Return (X, Y) of the center of cell containing provided text 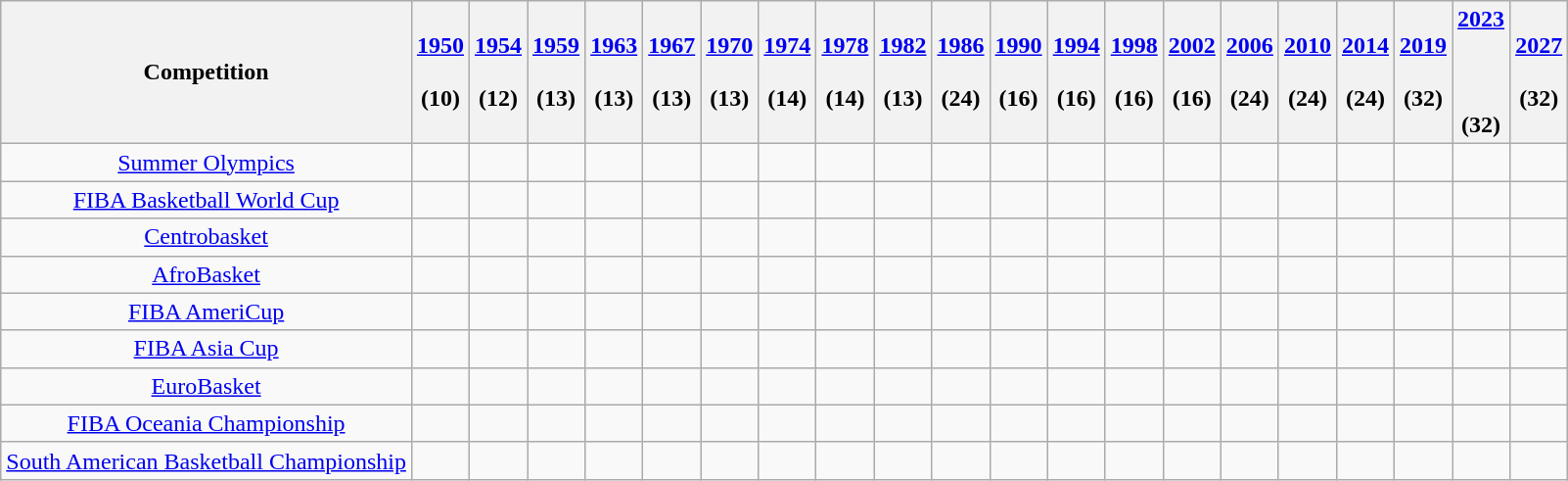
FIBA AmeriCup (207, 312)
Summer Olympics (207, 163)
2019(32) (1423, 72)
1986(24) (961, 72)
FIBA Basketball World Cup (207, 200)
1970(13) (730, 72)
FIBA Asia Cup (207, 349)
2006(24) (1249, 72)
1990(16) (1018, 72)
1982(13) (902, 72)
1974(14) (787, 72)
1959(13) (556, 72)
Competition (207, 72)
1994(16) (1077, 72)
Centrobasket (207, 237)
1954(12) (499, 72)
2023(32) (1482, 72)
1967(13) (671, 72)
2014(24) (1364, 72)
AfroBasket (207, 274)
EuroBasket (207, 386)
2002(16) (1192, 72)
FIBA Oceania Championship (207, 423)
1963(13) (615, 72)
2027(32) (1539, 72)
South American Basketball Championship (207, 460)
1978(14) (846, 72)
1950(10) (440, 72)
1998(16) (1133, 72)
2010(24) (1308, 72)
